Return [X, Y] of the center of cell containing provided text 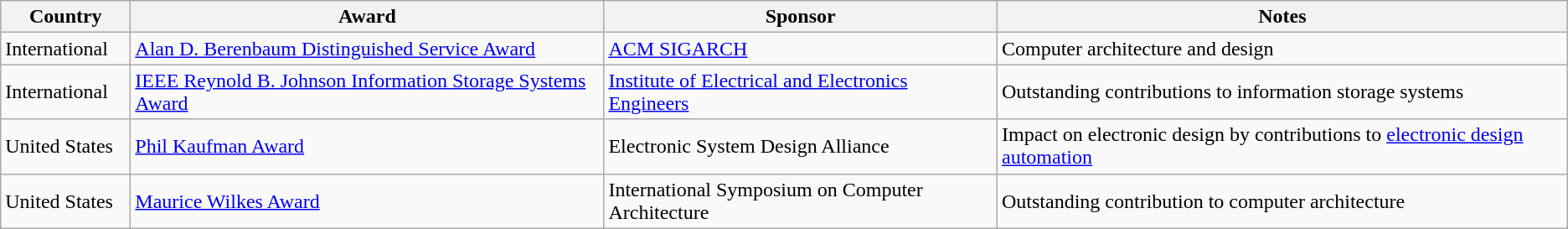
Outstanding contribution to computer architecture [1282, 201]
Institute of Electrical and Electronics Engineers [801, 92]
Alan D. Berenbaum Distinguished Service Award [367, 49]
IEEE Reynold B. Johnson Information Storage Systems Award [367, 92]
Maurice Wilkes Award [367, 201]
International Symposium on Computer Architecture [801, 201]
Phil Kaufman Award [367, 146]
Sponsor [801, 17]
Country [65, 17]
Electronic System Design Alliance [801, 146]
ACM SIGARCH [801, 49]
Award [367, 17]
Notes [1282, 17]
Impact on electronic design by contributions to electronic design automation [1282, 146]
Outstanding contributions to information storage systems [1282, 92]
Computer architecture and design [1282, 49]
